For the text-containing cell, return its midpoint in (x, y) coordinate format. 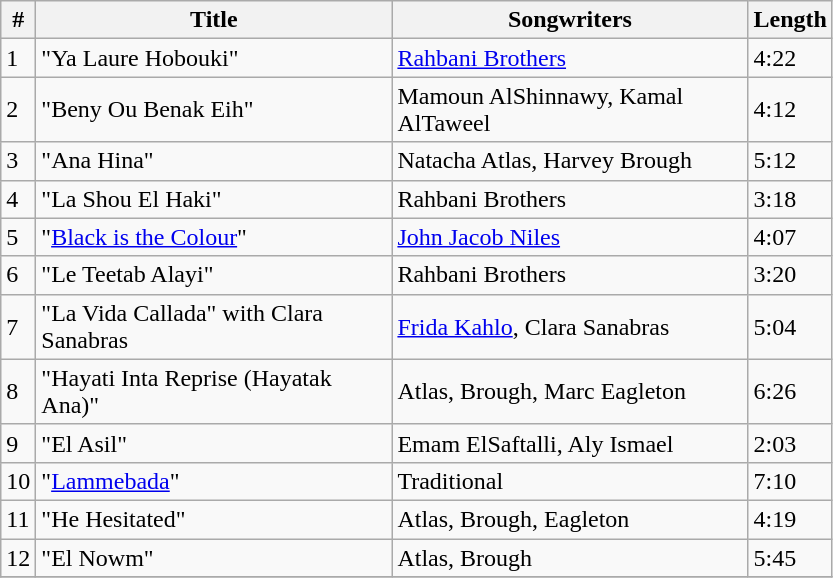
6 (18, 275)
3:20 (790, 275)
5:45 (790, 557)
"Ya Laure Hobouki" (214, 58)
Songwriters (570, 20)
8 (18, 392)
5 (18, 237)
John Jacob Niles (570, 237)
5:04 (790, 326)
10 (18, 481)
Natacha Atlas, Harvey Brough (570, 161)
6:26 (790, 392)
"Lammebada" (214, 481)
4 (18, 199)
12 (18, 557)
"La Vida Callada" with Clara Sanabras (214, 326)
2 (18, 110)
3:18 (790, 199)
"He Hesitated" (214, 519)
"El Asil" (214, 443)
"Hayati Inta Reprise (Hayatak Ana)" (214, 392)
"Black is the Colour" (214, 237)
Atlas, Brough, Marc Eagleton (570, 392)
4:07 (790, 237)
Title (214, 20)
9 (18, 443)
4:19 (790, 519)
Frida Kahlo, Clara Sanabras (570, 326)
# (18, 20)
4:12 (790, 110)
Length (790, 20)
Emam ElSaftalli, Aly Ismael (570, 443)
Mamoun AlShinnawy, Kamal AlTaweel (570, 110)
"Le Teetab Alayi" (214, 275)
"Ana Hina" (214, 161)
5:12 (790, 161)
Traditional (570, 481)
1 (18, 58)
"La Shou El Haki" (214, 199)
"El Nowm" (214, 557)
7 (18, 326)
Atlas, Brough (570, 557)
"Beny Ou Benak Eih" (214, 110)
4:22 (790, 58)
2:03 (790, 443)
7:10 (790, 481)
3 (18, 161)
Atlas, Brough, Eagleton (570, 519)
11 (18, 519)
